Return (X, Y) of the center of cell containing provided text 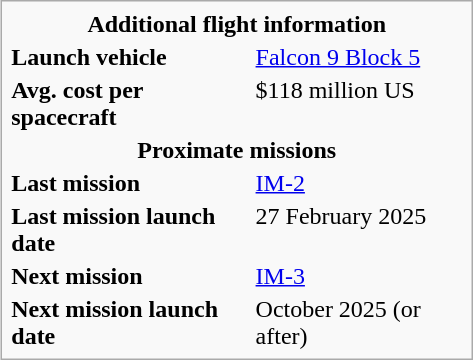
Additional flight information (237, 24)
Next mission launch date (130, 322)
Last mission (130, 183)
Falcon 9 Block 5 (359, 57)
October 2025 (or after) (359, 322)
IM-3 (359, 276)
Next mission (130, 276)
Avg. cost per spacecraft (130, 104)
Proximate missions (237, 150)
$118 million US (359, 104)
Last mission launch date (130, 230)
IM-2 (359, 183)
Launch vehicle (130, 57)
27 February 2025 (359, 230)
